Return the [x, y] coordinate for the center point of the cell that contains the specified text.  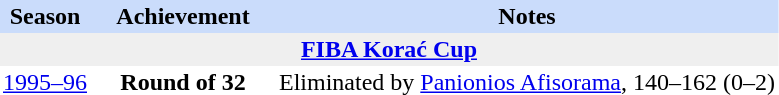
FIBA Korać Cup [389, 50]
Notes [527, 16]
Season [45, 16]
Achievement [183, 16]
